Capture the cell that displays the provided text and extract its (X, Y) central coordinate. 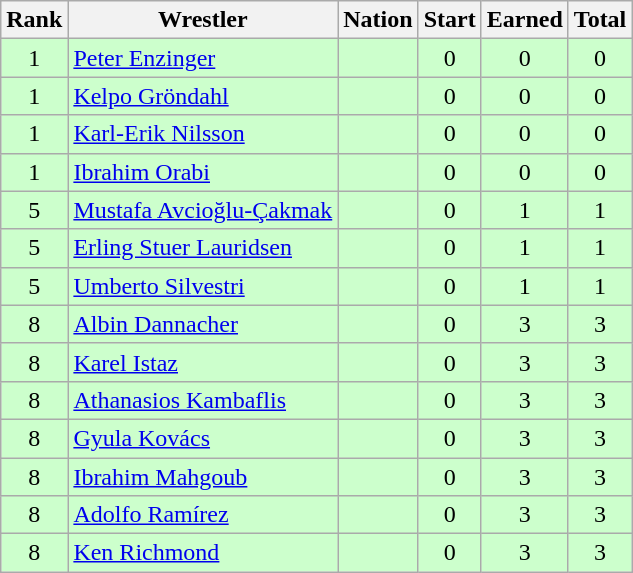
Albin Dannacher (203, 324)
Umberto Silvestri (203, 286)
Ibrahim Orabi (203, 172)
Adolfo Ramírez (203, 515)
Rank (34, 20)
Earned (524, 20)
Total (600, 20)
Start (450, 20)
Erling Stuer Lauridsen (203, 248)
Athanasios Kambaflis (203, 400)
Gyula Kovács (203, 438)
Nation (378, 20)
Peter Enzinger (203, 58)
Ibrahim Mahgoub (203, 477)
Kelpo Gröndahl (203, 96)
Wrestler (203, 20)
Karl-Erik Nilsson (203, 134)
Mustafa Avcioğlu-Çakmak (203, 210)
Karel Istaz (203, 362)
Ken Richmond (203, 553)
